Return (X, Y) of the center of cell containing provided text 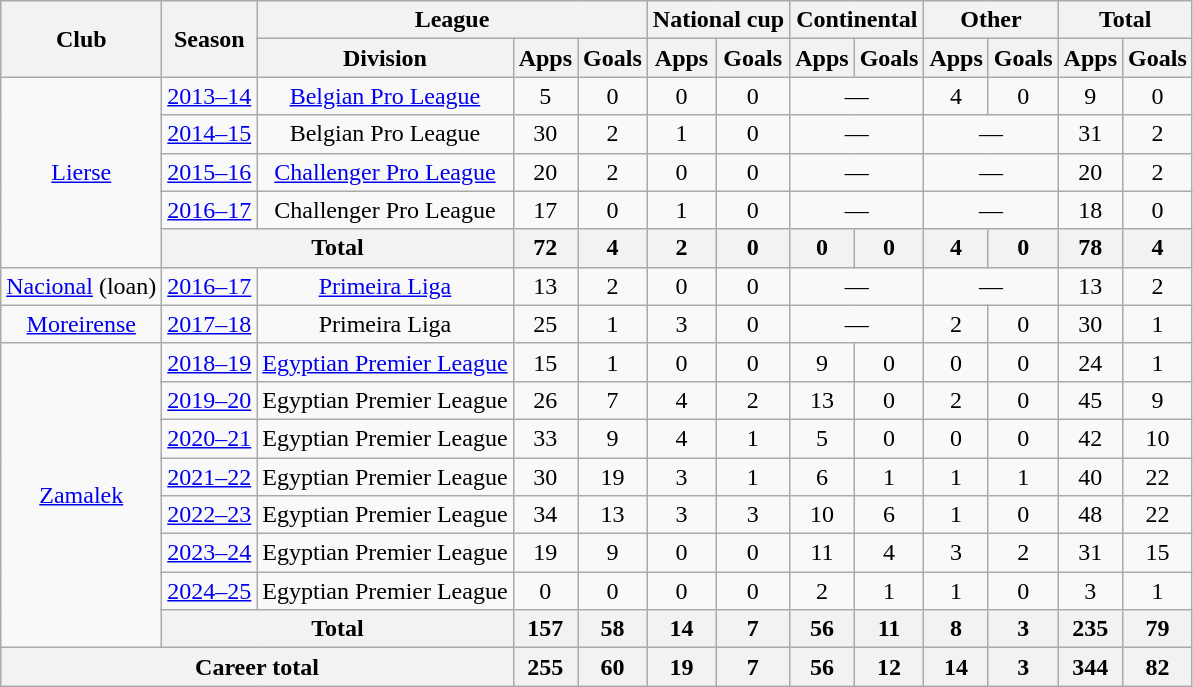
45 (1090, 400)
2018–19 (210, 362)
24 (1090, 362)
2017–18 (210, 324)
25 (545, 324)
National cup (718, 20)
2015–16 (210, 172)
Continental (857, 20)
79 (1158, 629)
18 (1090, 210)
82 (1158, 667)
Career total (257, 667)
60 (613, 667)
12 (889, 667)
72 (545, 248)
Lierse (82, 172)
League (452, 20)
2020–21 (210, 438)
344 (1090, 667)
78 (1090, 248)
42 (1090, 438)
58 (613, 629)
2022–23 (210, 515)
Club (82, 39)
235 (1090, 629)
26 (545, 400)
Nacional (loan) (82, 286)
2023–24 (210, 553)
Moreirense (82, 324)
2013–14 (210, 96)
8 (956, 629)
Other (991, 20)
2019–20 (210, 400)
Zamalek (82, 495)
33 (545, 438)
17 (545, 210)
40 (1090, 477)
48 (1090, 515)
Division (385, 58)
255 (545, 667)
2021–22 (210, 477)
Season (210, 39)
157 (545, 629)
34 (545, 515)
2024–25 (210, 591)
2014–15 (210, 134)
